Identify which cell holds the provided text, then report its [x, y] central coordinate. 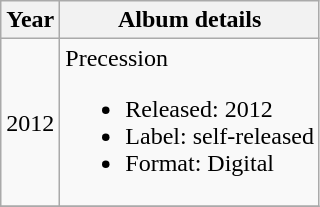
Album details [190, 20]
Year [30, 20]
2012 [30, 122]
PrecessionReleased: 2012Label: self-releasedFormat: Digital [190, 122]
